Search for the cell housing the specified text and yield its (x, y) center coordinate. 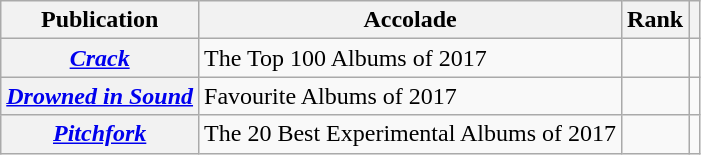
Accolade (410, 20)
Favourite Albums of 2017 (410, 96)
Rank (656, 20)
Crack (100, 58)
Publication (100, 20)
The 20 Best Experimental Albums of 2017 (410, 134)
Drowned in Sound (100, 96)
The Top 100 Albums of 2017 (410, 58)
Pitchfork (100, 134)
